Scan for the cell matching the given text and deliver its [x, y] coordinate at center. 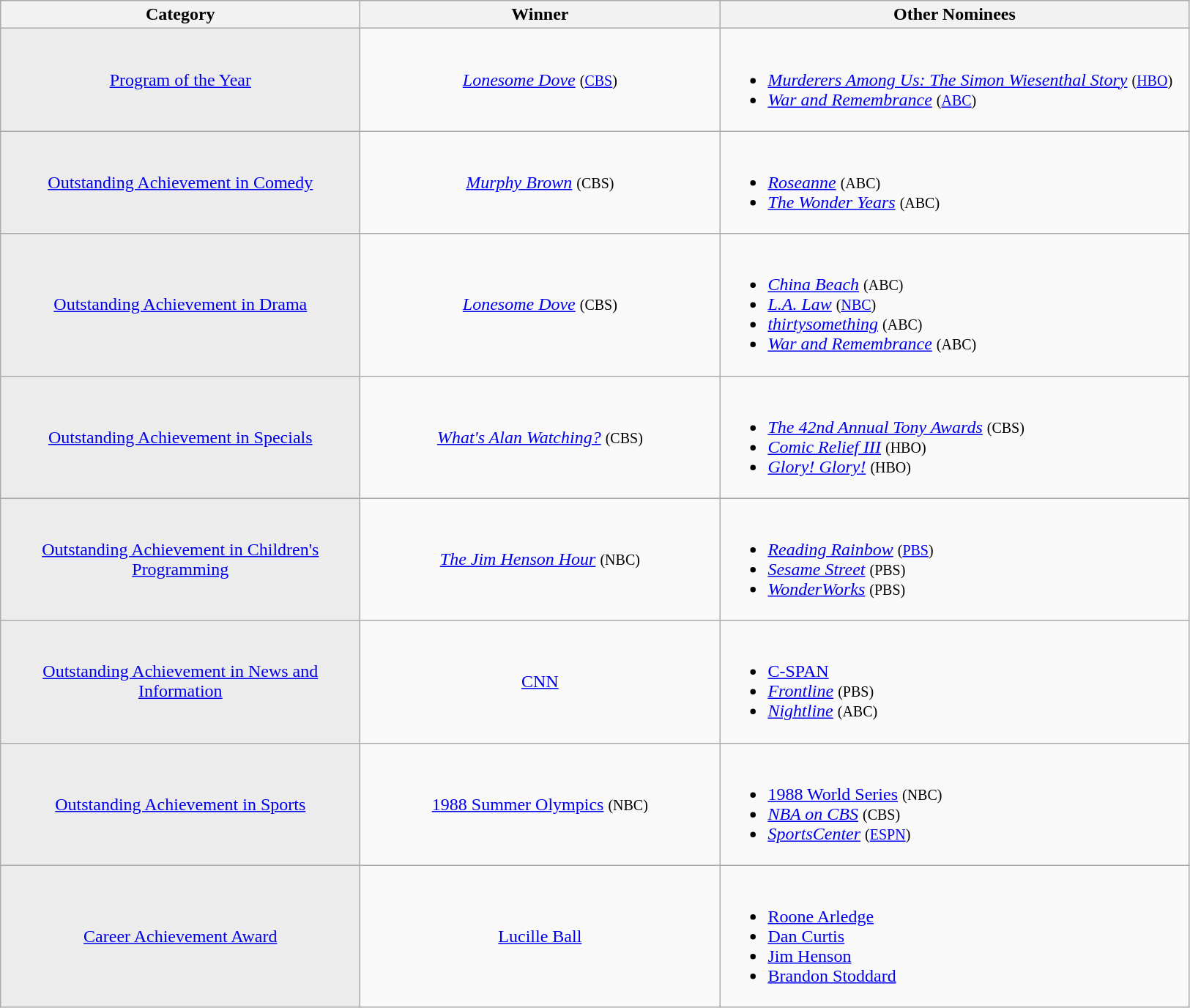
Reading Rainbow (PBS)Sesame Street (PBS)WonderWorks (PBS) [955, 560]
Winner [540, 15]
Outstanding Achievement in Sports [180, 804]
What's Alan Watching? (CBS) [540, 437]
1988 World Series (NBC)NBA on CBS (CBS)SportsCenter (ESPN) [955, 804]
Program of the Year [180, 80]
Outstanding Achievement in News and Information [180, 681]
Outstanding Achievement in Children's Programming [180, 560]
The 42nd Annual Tony Awards (CBS)Comic Relief III (HBO)Glory! Glory! (HBO) [955, 437]
Outstanding Achievement in Comedy [180, 182]
Other Nominees [955, 15]
Category [180, 15]
Roone ArledgeDan CurtisJim HensonBrandon Stoddard [955, 936]
1988 Summer Olympics (NBC) [540, 804]
Roseanne (ABC)The Wonder Years (ABC) [955, 182]
Lucille Ball [540, 936]
C-SPANFrontline (PBS)Nightline (ABC) [955, 681]
Murderers Among Us: The Simon Wiesenthal Story (HBO)War and Remembrance (ABC) [955, 80]
Career Achievement Award [180, 936]
CNN [540, 681]
The Jim Henson Hour (NBC) [540, 560]
Outstanding Achievement in Specials [180, 437]
Murphy Brown (CBS) [540, 182]
Outstanding Achievement in Drama [180, 305]
China Beach (ABC)L.A. Law (NBC)thirtysomething (ABC)War and Remembrance (ABC) [955, 305]
